Provide the [X, Y] coordinate of the cell's center where the given text is located.  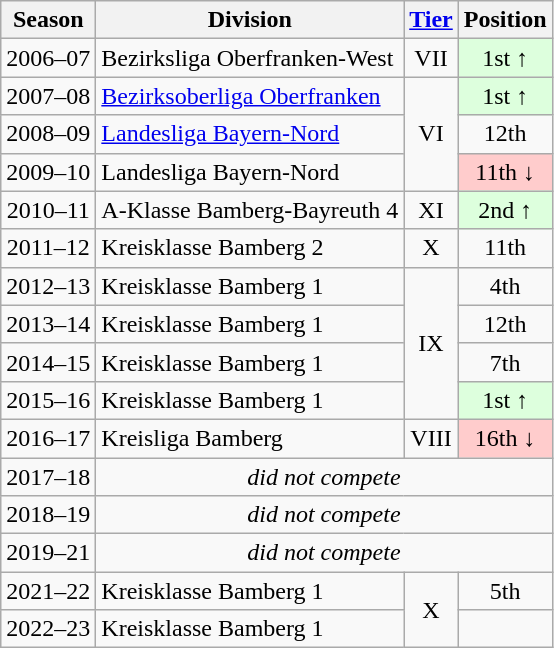
2012–13 [48, 286]
Kreisliga Bamberg [250, 438]
XI [432, 210]
Bezirksoberliga Oberfranken [250, 96]
Position [505, 20]
2017–18 [48, 477]
Season [48, 20]
11th ↓ [505, 172]
IX [432, 343]
VII [432, 58]
5th [505, 591]
2022–23 [48, 629]
11th [505, 248]
2014–15 [48, 362]
2nd ↑ [505, 210]
16th ↓ [505, 438]
2008–09 [48, 134]
Bezirksliga Oberfranken-West [250, 58]
VI [432, 134]
2021–22 [48, 591]
2016–17 [48, 438]
2011–12 [48, 248]
2013–14 [48, 324]
4th [505, 286]
Tier [432, 20]
2006–07 [48, 58]
2007–08 [48, 96]
Kreisklasse Bamberg 2 [250, 248]
7th [505, 362]
2009–10 [48, 172]
A-Klasse Bamberg-Bayreuth 4 [250, 210]
Division [250, 20]
VIII [432, 438]
2019–21 [48, 553]
2015–16 [48, 400]
2010–11 [48, 210]
2018–19 [48, 515]
